For the text-containing cell, return its midpoint in (x, y) coordinate format. 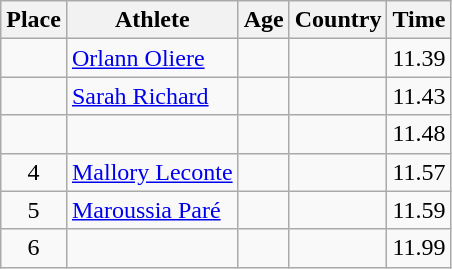
11.99 (419, 248)
Time (419, 20)
11.57 (419, 172)
11.39 (419, 58)
Country (338, 20)
Place (34, 20)
11.48 (419, 134)
6 (34, 248)
4 (34, 172)
Athlete (152, 20)
Age (264, 20)
Mallory Leconte (152, 172)
Orlann Oliere (152, 58)
Sarah Richard (152, 96)
11.43 (419, 96)
Maroussia Paré (152, 210)
11.59 (419, 210)
5 (34, 210)
